Detect which cell encompasses the target text, then output its [x, y] center coordinate. 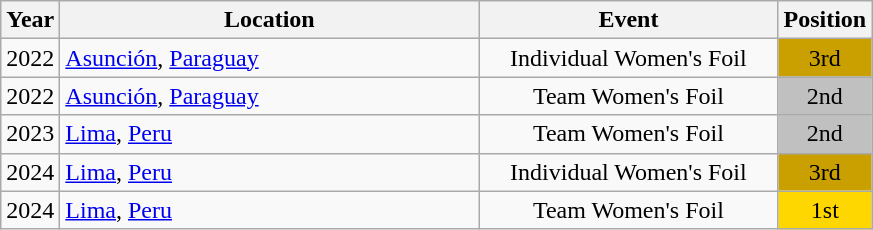
2023 [30, 134]
Location [270, 20]
Year [30, 20]
1st [825, 210]
Event [628, 20]
Position [825, 20]
